Find where the given text appears and provide that cell's center as (X, Y) coordinate. 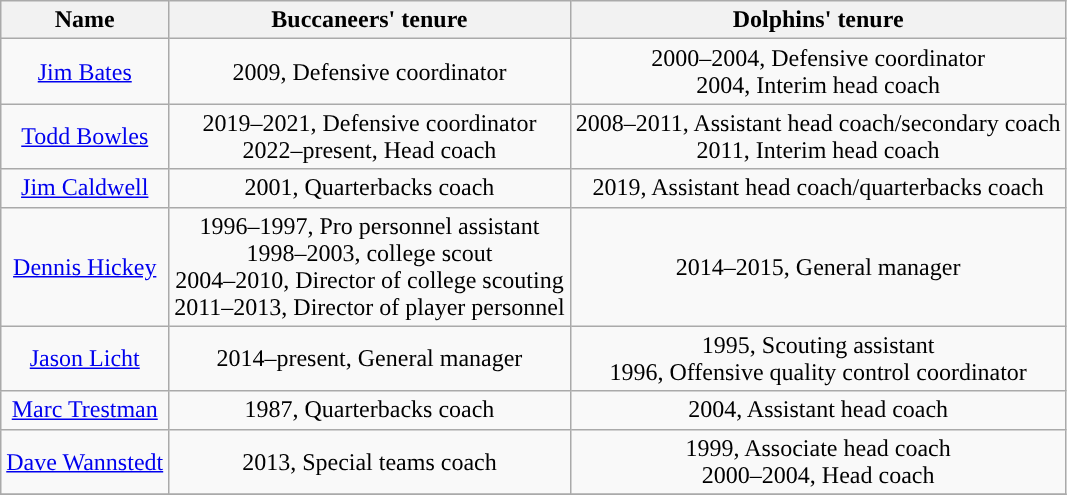
Name (85, 20)
2001, Quarterbacks coach (370, 188)
1987, Quarterbacks coach (370, 410)
2000–2004, Defensive coordinator2004, Interim head coach (818, 72)
2014–2015, General manager (818, 266)
2004, Assistant head coach (818, 410)
Dolphins' tenure (818, 20)
1995, Scouting assistant1996, Offensive quality control coordinator (818, 358)
Jim Bates (85, 72)
2013, Special teams coach (370, 462)
2009, Defensive coordinator (370, 72)
Jason Licht (85, 358)
Jim Caldwell (85, 188)
Todd Bowles (85, 136)
2008–2011, Assistant head coach/secondary coach2011, Interim head coach (818, 136)
Buccaneers' tenure (370, 20)
2014–present, General manager (370, 358)
Dennis Hickey (85, 266)
Dave Wannstedt (85, 462)
Marc Trestman (85, 410)
2019, Assistant head coach/quarterbacks coach (818, 188)
1996–1997, Pro personnel assistant1998–2003, college scout2004–2010, Director of college scouting2011–2013, Director of player personnel (370, 266)
2019–2021, Defensive coordinator2022–present, Head coach (370, 136)
1999, Associate head coach2000–2004, Head coach (818, 462)
